For the text-containing cell, return its midpoint in [x, y] coordinate format. 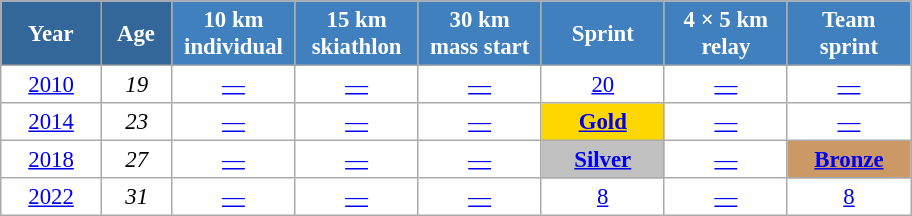
2010 [52, 85]
2014 [52, 122]
31 [136, 197]
4 × 5 km relay [726, 34]
15 km skiathlon [356, 34]
Year [52, 34]
Silver [602, 160]
19 [136, 85]
30 km mass start [480, 34]
23 [136, 122]
Age [136, 34]
Gold [602, 122]
20 [602, 85]
Team sprint [848, 34]
2018 [52, 160]
Sprint [602, 34]
10 km individual [234, 34]
2022 [52, 197]
Bronze [848, 160]
27 [136, 160]
